Find where the given text appears and provide that cell's center as (X, Y) coordinate. 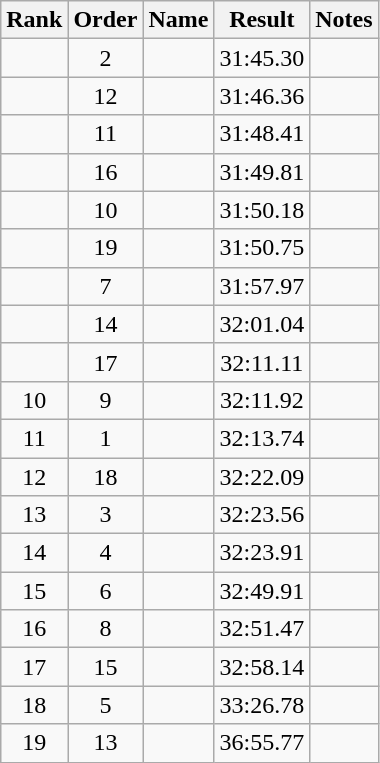
8 (106, 629)
32:58.14 (262, 667)
32:11.92 (262, 400)
32:11.11 (262, 362)
Result (262, 20)
32:51.47 (262, 629)
Order (106, 20)
31:50.18 (262, 210)
31:57.97 (262, 286)
Notes (344, 20)
31:46.36 (262, 96)
32:22.09 (262, 477)
7 (106, 286)
2 (106, 58)
6 (106, 591)
32:13.74 (262, 438)
32:01.04 (262, 324)
9 (106, 400)
32:23.56 (262, 515)
33:26.78 (262, 705)
31:45.30 (262, 58)
1 (106, 438)
Rank (34, 20)
31:49.81 (262, 172)
31:48.41 (262, 134)
4 (106, 553)
31:50.75 (262, 248)
32:49.91 (262, 591)
36:55.77 (262, 743)
Name (178, 20)
3 (106, 515)
5 (106, 705)
32:23.91 (262, 553)
